Determine the (x, y) coordinate at the center of the cell enclosing the given text.  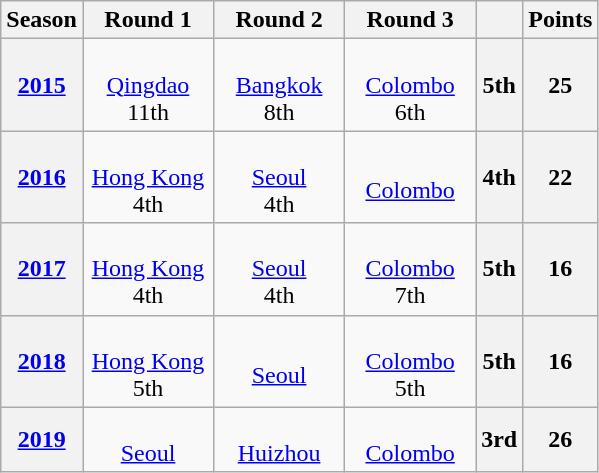
Qingdao 11th (148, 85)
Points (560, 20)
2017 (42, 269)
2018 (42, 361)
Hong Kong 5th (148, 361)
Round 3 (410, 20)
Colombo 6th (410, 85)
25 (560, 85)
22 (560, 177)
4th (500, 177)
26 (560, 440)
2015 (42, 85)
2016 (42, 177)
Round 1 (148, 20)
Season (42, 20)
2019 (42, 440)
3rd (500, 440)
Colombo 7th (410, 269)
Huizhou (280, 440)
Colombo 5th (410, 361)
Round 2 (280, 20)
Bangkok 8th (280, 85)
